Output the (x, y) coordinate of the center of the cell containing the given text.  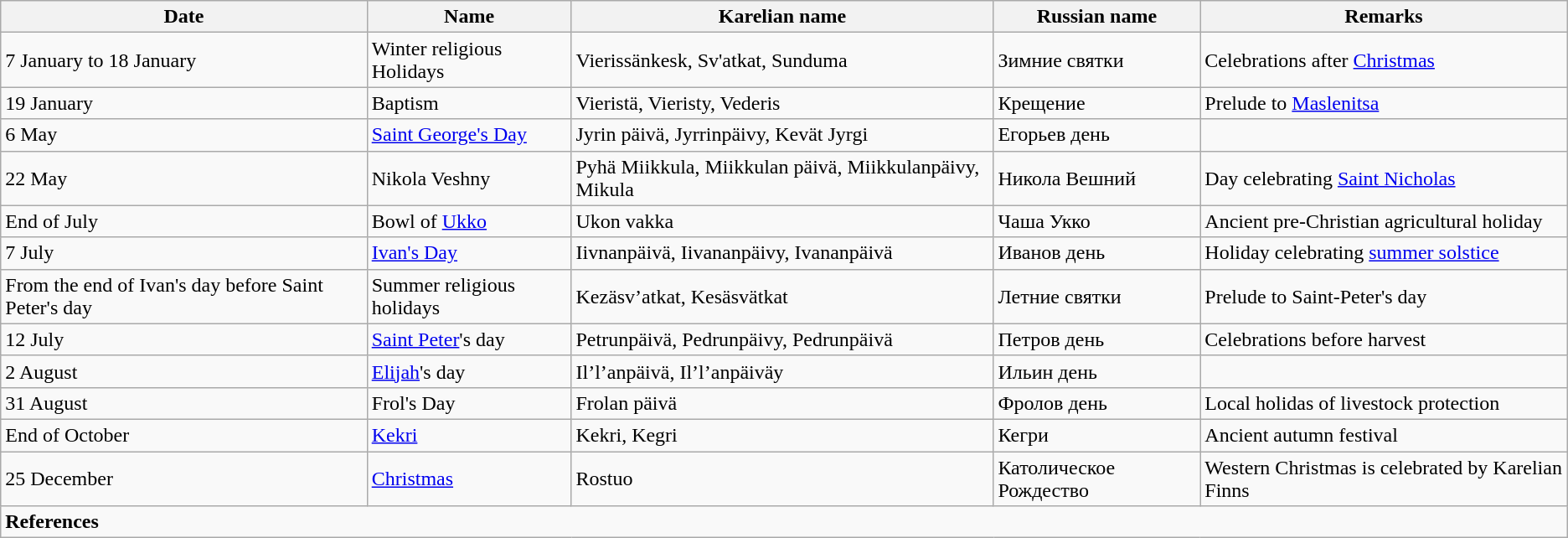
Il’l’anpäivä, Il’l’anpäiväy (782, 371)
Remarks (1384, 17)
Baptism (469, 103)
Elijah's day (469, 371)
Day celebrating Saint Nicholas (1384, 178)
Католическое Рождество (1097, 478)
Kekri (469, 435)
Ancient pre-Christian agricultural holiday (1384, 221)
Russian name (1097, 17)
Date (184, 17)
Ancient autumn festival (1384, 435)
Никола Вешний (1097, 178)
31 August (184, 403)
Кегри (1097, 435)
Зимние святки (1097, 60)
Bowl of Ukko (469, 221)
Ivan's Day (469, 253)
Крещение (1097, 103)
Rostuo (782, 478)
6 May (184, 135)
From the end of Ivan's day before Saint Peter's day (184, 297)
Фролов день (1097, 403)
Petrunpäivä, Pedrunpäivy, Pedrunpäivä (782, 339)
Frol's Day (469, 403)
Pyhä Miikkula, Miikkulan päivä, Miikkulanpäivy, Mikula (782, 178)
End of October (184, 435)
Winter religious Holidays (469, 60)
Summer religious holidays (469, 297)
End of July (184, 221)
Iivnanpäivä, Iivananpäivy, Ivananpäivä (782, 253)
Western Christmas is celebrated by Karelian Finns (1384, 478)
Ukon vakka (782, 221)
Иванов день (1097, 253)
2 August (184, 371)
Ильин день (1097, 371)
Christmas (469, 478)
22 May (184, 178)
Saint Peter's day (469, 339)
Prelude to Maslenitsa (1384, 103)
7 January to 18 January (184, 60)
Jyrin päivä, Jyrrinpäivy, Kevät Jyrgi (782, 135)
Holiday celebrating summer solstice (1384, 253)
Saint George's Day (469, 135)
7 July (184, 253)
Vieristä, Vieristy, Vederis (782, 103)
Чаша Укко (1097, 221)
Vierissänkesk, Sv'atkat, Sunduma (782, 60)
Karelian name (782, 17)
Celebrations before harvest (1384, 339)
Kekri, Kegri (782, 435)
12 July (184, 339)
References (784, 522)
Name (469, 17)
Nikola Veshny (469, 178)
Local holidas of livestock protection (1384, 403)
19 January (184, 103)
Kezäsv’atkat, Kesäsvätkat (782, 297)
Егорьев день (1097, 135)
Celebrations after Christmas (1384, 60)
Петров день (1097, 339)
Frolan päivä (782, 403)
Летние святки (1097, 297)
25 December (184, 478)
Prelude to Saint-Peter's day (1384, 297)
